Provide the (x, y) coordinate of the cell's center where the given text is located.  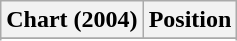
Chart (2004) (72, 20)
Position (190, 20)
